Return [x, y] of the center of cell containing provided text 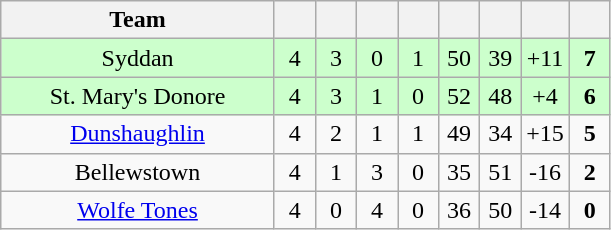
Bellewstown [138, 172]
7 [590, 58]
Syddan [138, 58]
+11 [546, 58]
5 [590, 134]
Dunshaughlin [138, 134]
+4 [546, 96]
+15 [546, 134]
-14 [546, 210]
52 [460, 96]
6 [590, 96]
34 [500, 134]
-16 [546, 172]
39 [500, 58]
48 [500, 96]
36 [460, 210]
51 [500, 172]
35 [460, 172]
49 [460, 134]
St. Mary's Donore [138, 96]
Team [138, 20]
Wolfe Tones [138, 210]
